Identify which cell holds the provided text, then report its (x, y) central coordinate. 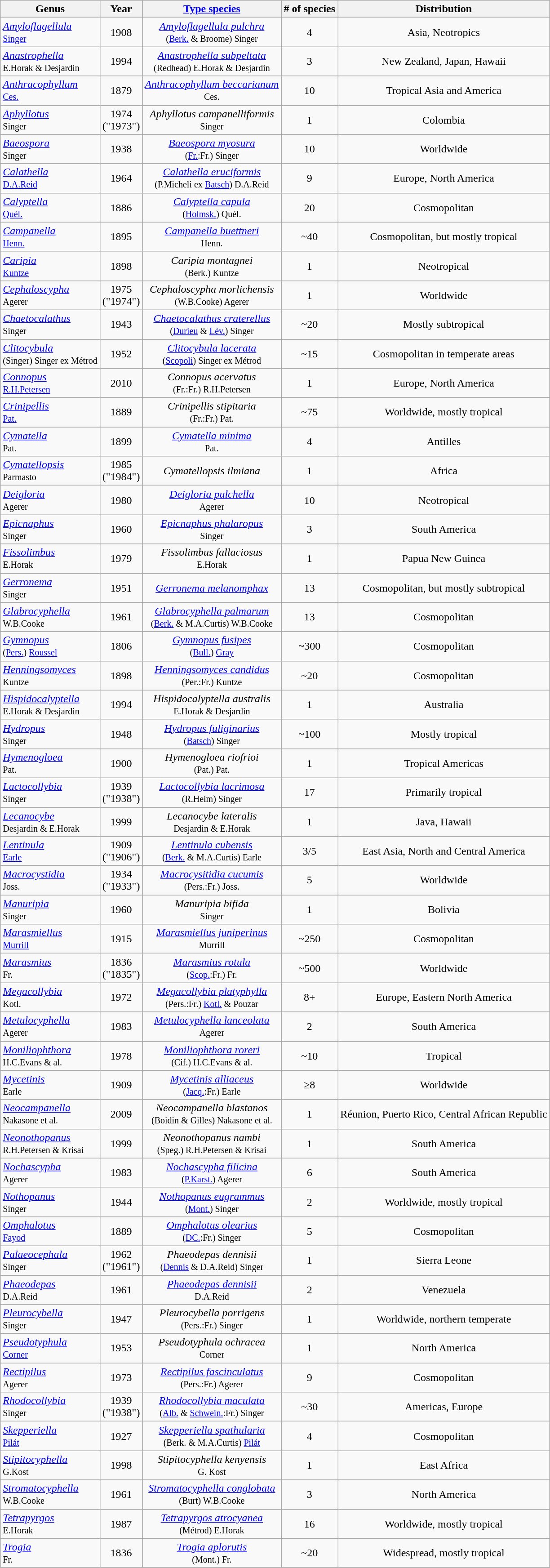
1944 (121, 1202)
Mycetinis alliaceus(Jacq.:Fr.) Earle (212, 1085)
Year (121, 9)
Mostly subtropical (444, 325)
Mostly tropical (444, 734)
1934("1933") (121, 880)
Campanella buettneriHenn. (212, 236)
1909 (121, 1085)
NeonothopanusR.H.Petersen & Krisai (50, 1144)
Crinipellis stipitaria(Fr.:Fr.) Pat. (212, 413)
1909("1906") (121, 851)
~250 (310, 939)
CaripiaKuntze (50, 266)
Asia, Neotropics (444, 32)
~40 (310, 236)
ConnopusR.H.Petersen (50, 383)
TetrapyrgosE.Horak (50, 1524)
Epicnaphus phalaropusSinger (212, 530)
1952 (121, 353)
1900 (121, 763)
1985("1984") (121, 471)
ChaetocalathusSinger (50, 325)
Lecanocybe lateralisDesjardin & E.Horak (212, 822)
Fissolimbus fallaciosusE.Horak (212, 558)
MegacollybiaKotl. (50, 997)
Genus (50, 9)
Stromatocyphella conglobata(Burt) W.B.Cooke (212, 1494)
Australia (444, 705)
Lactocollybia lacrimosa(R.Heim) Singer (212, 792)
1974("1973") (121, 120)
Chaetocalathus craterellus(Durieu & Lév.) Singer (212, 325)
HymenogloeaPat. (50, 763)
East Asia, North and Central America (444, 851)
Venezuela (444, 1289)
Metulocyphella lanceolataAgerer (212, 1027)
PhaeodepasD.A.Reid (50, 1289)
MarasmiusFr. (50, 968)
Africa (444, 471)
~500 (310, 968)
Americas, Europe (444, 1407)
RectipilusAgerer (50, 1377)
~100 (310, 734)
Baeospora myosura(Fr.:Fr.) Singer (212, 149)
Macrocysitidia cucumis(Pers.:Fr.) Joss. (212, 880)
Deigloria pulchellaAgerer (212, 500)
Gerronema melanomphax (212, 588)
DeigloriaAgerer (50, 500)
Calyptella capula(Holmsk.) Quél. (212, 208)
GlabrocyphellaW.B.Cooke (50, 617)
New Zealand, Japan, Hawaii (444, 61)
MycetinisEarle (50, 1085)
1947 (121, 1319)
Cymatella minimaPat. (212, 441)
Skepperiella spathularia(Berk. & M.A.Curtis) Pilát (212, 1436)
HispidocalyptellaE.Horak & Desjardin (50, 705)
MetulocyphellaAgerer (50, 1027)
HenningsomycesKuntze (50, 675)
1953 (121, 1349)
Neonothopanus nambi(Speg.) R.H.Petersen & Krisai (212, 1144)
1899 (121, 441)
Gymnopus(Pers.) Roussel (50, 646)
1879 (121, 91)
Worldwide, northern temperate (444, 1319)
1938 (121, 149)
PalaeocephalaSinger (50, 1261)
FissolimbusE.Horak (50, 558)
CymatellopsisParmasto (50, 471)
1915 (121, 939)
NothopanusSinger (50, 1202)
Nothopanus eugrammus(Mont.) Singer (212, 1202)
CrinipellisPat. (50, 413)
MoniliophthoraH.C.Evans & al. (50, 1056)
Cymatellopsis ilmiana (212, 471)
CymatellaPat. (50, 441)
Tropical (444, 1056)
Hispidocalyptella australisE.Horak & Desjardin (212, 705)
1975("1974") (121, 295)
Distribution (444, 9)
CalathellaD.A.Reid (50, 178)
Rhodocollybia maculata(Alb. & Schwein.:Fr.) Singer (212, 1407)
AnthracophyllumCes. (50, 91)
20 (310, 208)
1951 (121, 588)
Omphalotus olearius(DC.:Fr.) Singer (212, 1231)
~10 (310, 1056)
Marasmius rotula(Scop.:Fr.) Fr. (212, 968)
MacrocystidiaJoss. (50, 880)
Trogia aplorutis(Mont.) Fr. (212, 1553)
ManuripiaSinger (50, 910)
1973 (121, 1377)
1927 (121, 1436)
Lentinula cubensis(Berk. & M.A.Curtis) Earle (212, 851)
Sierra Leone (444, 1261)
Connopus acervatus(Fr.:Fr.) R.H.Petersen (212, 383)
Phaeodepas dennisii(Dennis & D.A.Reid) Singer (212, 1261)
1836 (121, 1553)
1806 (121, 646)
6 (310, 1172)
# of species (310, 9)
Rectipilus fascinculatus(Pers.:Fr.) Agerer (212, 1377)
Colombia (444, 120)
2009 (121, 1114)
Henningsomyces candidus(Per.:Fr.) Kuntze (212, 675)
Calathella eruciformis (P.Micheli ex Batsch) D.A.Reid (212, 178)
Hydropus fuliginarius(Batsch) Singer (212, 734)
TrogiaFr. (50, 1553)
Cosmopolitan in temperate areas (444, 353)
1943 (121, 325)
CampanellaHenn. (50, 236)
3/5 (310, 851)
Gymnopus fusipes(Bull.) Gray (212, 646)
1998 (121, 1466)
1980 (121, 500)
StromatocyphellaW.B.Cooke (50, 1494)
LentinulaEarle (50, 851)
AnastrophellaE.Horak & Desjardin (50, 61)
Primarily tropical (444, 792)
Tropical Americas (444, 763)
Clitocybula lacerata(Scopoli) Singer ex Métrod (212, 353)
Neocampanella blastanos(Boidin & Gilles) Nakasone et al. (212, 1114)
OmphalotusFayod (50, 1231)
Pseudotyphula ochraceaCorner (212, 1349)
Nochascypha filicina(P.Karst.) Agerer (212, 1172)
Cosmopolitan, but mostly tropical (444, 236)
NeocampanellaNakasone et al. (50, 1114)
1972 (121, 997)
Pleurocybella porrigens(Pers.:Fr.) Singer (212, 1319)
Aphyllotus campanelliformisSinger (212, 120)
1979 (121, 558)
AphyllotusSinger (50, 120)
≥8 (310, 1085)
BaeosporaSinger (50, 149)
Papua New Guinea (444, 558)
AmyloflagellulaSinger (50, 32)
Anastrophella subpeltata(Redhead) E.Horak & Desjardin (212, 61)
Cephaloscypha morlichensis(W.B.Cooke) Agerer (212, 295)
Cosmopolitan, but mostly subtropical (444, 588)
Megacollybia platyphylla(Pers.:Fr.) Kotl. & Pouzar (212, 997)
Caripia montagnei(Berk.) Kuntze (212, 266)
~75 (310, 413)
Anthracophyllum beccarianumCes. (212, 91)
Europe, Eastern North America (444, 997)
SkepperiellaPilát (50, 1436)
Glabrocyphella palmarum(Berk. & M.A.Curtis) W.B.Cooke (212, 617)
1987 (121, 1524)
Tetrapyrgos atrocyanea(Métrod) E.Horak (212, 1524)
Réunion, Puerto Rico, Central African Republic (444, 1114)
RhodocollybiaSinger (50, 1407)
LecanocybeDesjardin & E.Horak (50, 822)
Widespread, mostly tropical (444, 1553)
PleurocybellaSinger (50, 1319)
2010 (121, 383)
Bolivia (444, 910)
CephaloscyphaAgerer (50, 295)
Marasmiellus juniperinusMurrill (212, 939)
17 (310, 792)
East Africa (444, 1466)
Antilles (444, 441)
Stipitocyphella kenyensisG. Kost (212, 1466)
PseudotyphulaCorner (50, 1349)
Java, Hawaii (444, 822)
Manuripia bifidaSinger (212, 910)
1908 (121, 32)
LactocollybiaSinger (50, 792)
~15 (310, 353)
Phaeodepas dennisiiD.A.Reid (212, 1289)
CalyptellaQuél. (50, 208)
1886 (121, 208)
Tropical Asia and America (444, 91)
Amyloflagellula pulchra(Berk. & Broome) Singer (212, 32)
8+ (310, 997)
Hymenogloea riofrioi(Pat.) Pat. (212, 763)
Type species (212, 9)
1978 (121, 1056)
1964 (121, 178)
Moniliophthora roreri(Cif.) H.C.Evans & al. (212, 1056)
Clitocybula(Singer) Singer ex Métrod (50, 353)
1836("1835") (121, 968)
16 (310, 1524)
1895 (121, 236)
EpicnaphusSinger (50, 530)
MarasmiellusMurrill (50, 939)
StipitocyphellaG.Kost (50, 1466)
NochascyphaAgerer (50, 1172)
~30 (310, 1407)
~300 (310, 646)
GerronemaSinger (50, 588)
HydropusSinger (50, 734)
1962("1961") (121, 1261)
1948 (121, 734)
